From the cell containing the given text, extract its center point as (x, y) coordinate. 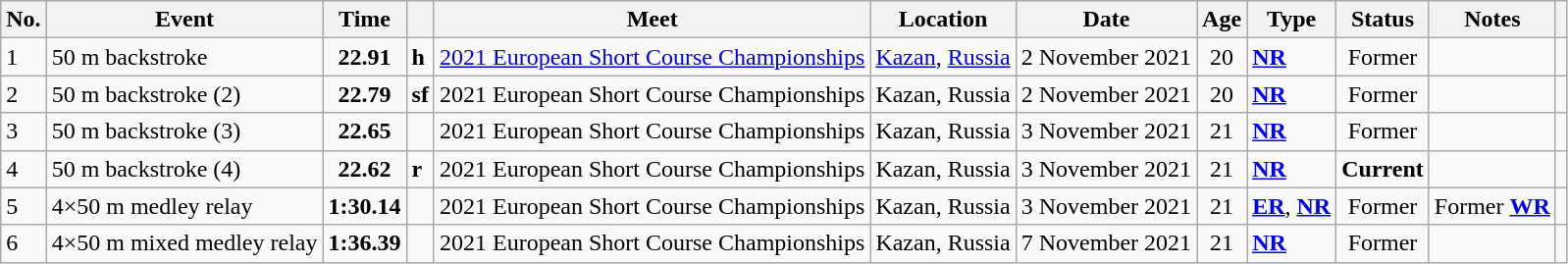
Location (943, 20)
Notes (1491, 20)
50 m backstroke (184, 57)
5 (24, 206)
22.62 (365, 169)
4×50 m mixed medley relay (184, 243)
Status (1384, 20)
50 m backstroke (4) (184, 169)
22.91 (365, 57)
50 m backstroke (3) (184, 132)
50 m backstroke (2) (184, 94)
h (420, 57)
Meet (652, 20)
Time (365, 20)
1:36.39 (365, 243)
ER, NR (1291, 206)
4×50 m medley relay (184, 206)
sf (420, 94)
7 November 2021 (1106, 243)
Type (1291, 20)
Former WR (1491, 206)
22.79 (365, 94)
22.65 (365, 132)
Event (184, 20)
No. (24, 20)
Age (1223, 20)
6 (24, 243)
Date (1106, 20)
r (420, 169)
1 (24, 57)
1:30.14 (365, 206)
3 (24, 132)
2 (24, 94)
Current (1384, 169)
4 (24, 169)
